Find where the given text appears and provide that cell's center as [X, Y] coordinate. 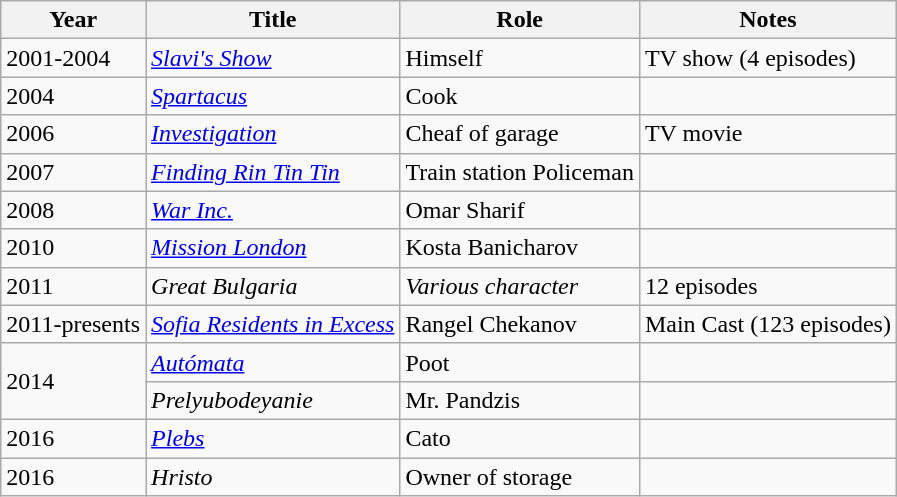
Sofia Residents in Excess [273, 324]
Kosta Banicharov [520, 248]
Autómata [273, 362]
TV movie [768, 134]
2008 [74, 210]
12 episodes [768, 286]
Owner of storage [520, 477]
Role [520, 20]
2014 [74, 381]
Notes [768, 20]
Omar Sharif [520, 210]
Slavi's Show [273, 58]
Title [273, 20]
Finding Rin Tin Tin [273, 172]
Cato [520, 438]
Various character [520, 286]
Year [74, 20]
2001-2004 [74, 58]
2010 [74, 248]
Prelyubodeyanie [273, 400]
Cheaf of garage [520, 134]
2006 [74, 134]
Investigation [273, 134]
Mission London [273, 248]
Great Bulgaria [273, 286]
Main Cast (123 episodes) [768, 324]
Spartacus [273, 96]
Himself [520, 58]
Plebs [273, 438]
2004 [74, 96]
Mr. Pandzis [520, 400]
Train station Policeman [520, 172]
2011 [74, 286]
Cook [520, 96]
TV show (4 episodes) [768, 58]
War Inc. [273, 210]
2011-presents [74, 324]
2007 [74, 172]
Poot [520, 362]
Rangel Chekanov [520, 324]
Hristo [273, 477]
